Scan for the cell matching the given text and deliver its (x, y) coordinate at center. 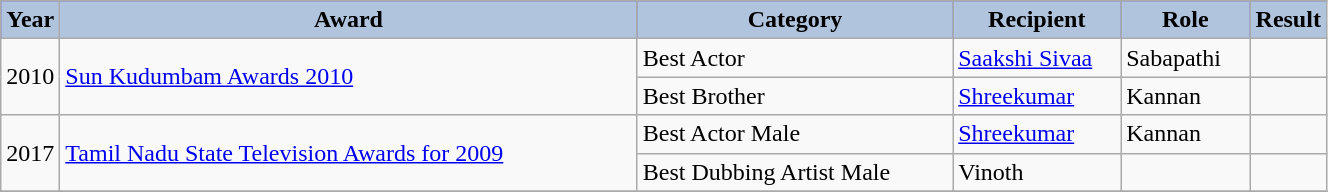
Vinoth (1037, 172)
Category (794, 20)
Saakshi Sivaa (1037, 58)
Year (30, 20)
Best Actor (794, 58)
2010 (30, 77)
Award (348, 20)
Best Brother (794, 96)
Role (1186, 20)
Best Actor Male (794, 134)
Best Dubbing Artist Male (794, 172)
Sun Kudumbam Awards 2010 (348, 77)
Sabapathi (1186, 58)
Result (1288, 20)
Tamil Nadu State Television Awards for 2009 (348, 153)
2017 (30, 153)
Recipient (1037, 20)
